Identify which cell holds the provided text, then report its (x, y) central coordinate. 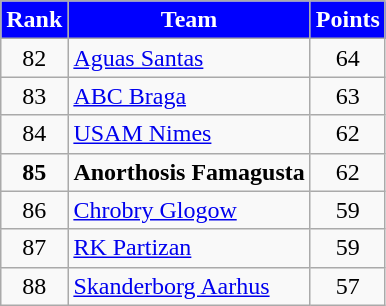
83 (34, 96)
82 (34, 58)
87 (34, 248)
ABC Braga (189, 96)
Chrobry Glogow (189, 210)
Points (348, 20)
86 (34, 210)
USAM Nimes (189, 134)
64 (348, 58)
Rank (34, 20)
Skanderborg Aarhus (189, 286)
Anorthosis Famagusta (189, 172)
Team (189, 20)
84 (34, 134)
RK Partizan (189, 248)
85 (34, 172)
63 (348, 96)
Aguas Santas (189, 58)
57 (348, 286)
88 (34, 286)
